Pinpoint the cell where the given text exists, returning its (x, y) midpoint coordinate. 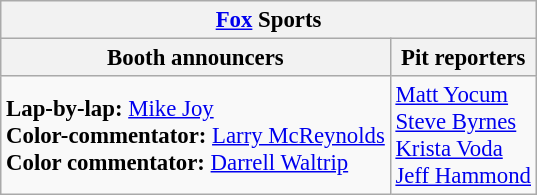
Lap-by-lap: Mike JoyColor-commentator: Larry McReynoldsColor commentator: Darrell Waltrip (196, 136)
Matt YocumSteve ByrnesKrista VodaJeff Hammond (463, 136)
Fox Sports (269, 20)
Booth announcers (196, 58)
Pit reporters (463, 58)
